Capture the cell that displays the provided text and extract its (X, Y) central coordinate. 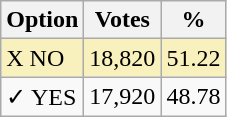
18,820 (122, 58)
51.22 (194, 58)
Votes (122, 20)
% (194, 20)
17,920 (122, 97)
Option (42, 20)
48.78 (194, 97)
✓ YES (42, 97)
X NO (42, 58)
